Identify which cell holds the provided text, then report its (X, Y) central coordinate. 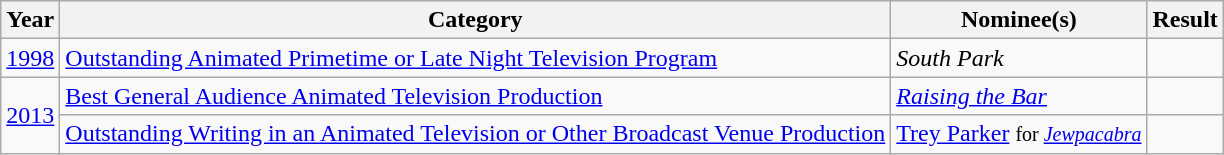
1998 (30, 58)
Trey Parker for Jewpacabra (1019, 134)
Outstanding Animated Primetime or Late Night Television Program (476, 58)
Raising the Bar (1019, 96)
South Park (1019, 58)
Result (1185, 20)
Nominee(s) (1019, 20)
2013 (30, 115)
Outstanding Writing in an Animated Television or Other Broadcast Venue Production (476, 134)
Year (30, 20)
Category (476, 20)
Best General Audience Animated Television Production (476, 96)
